For the text-containing cell, return its midpoint in [x, y] coordinate format. 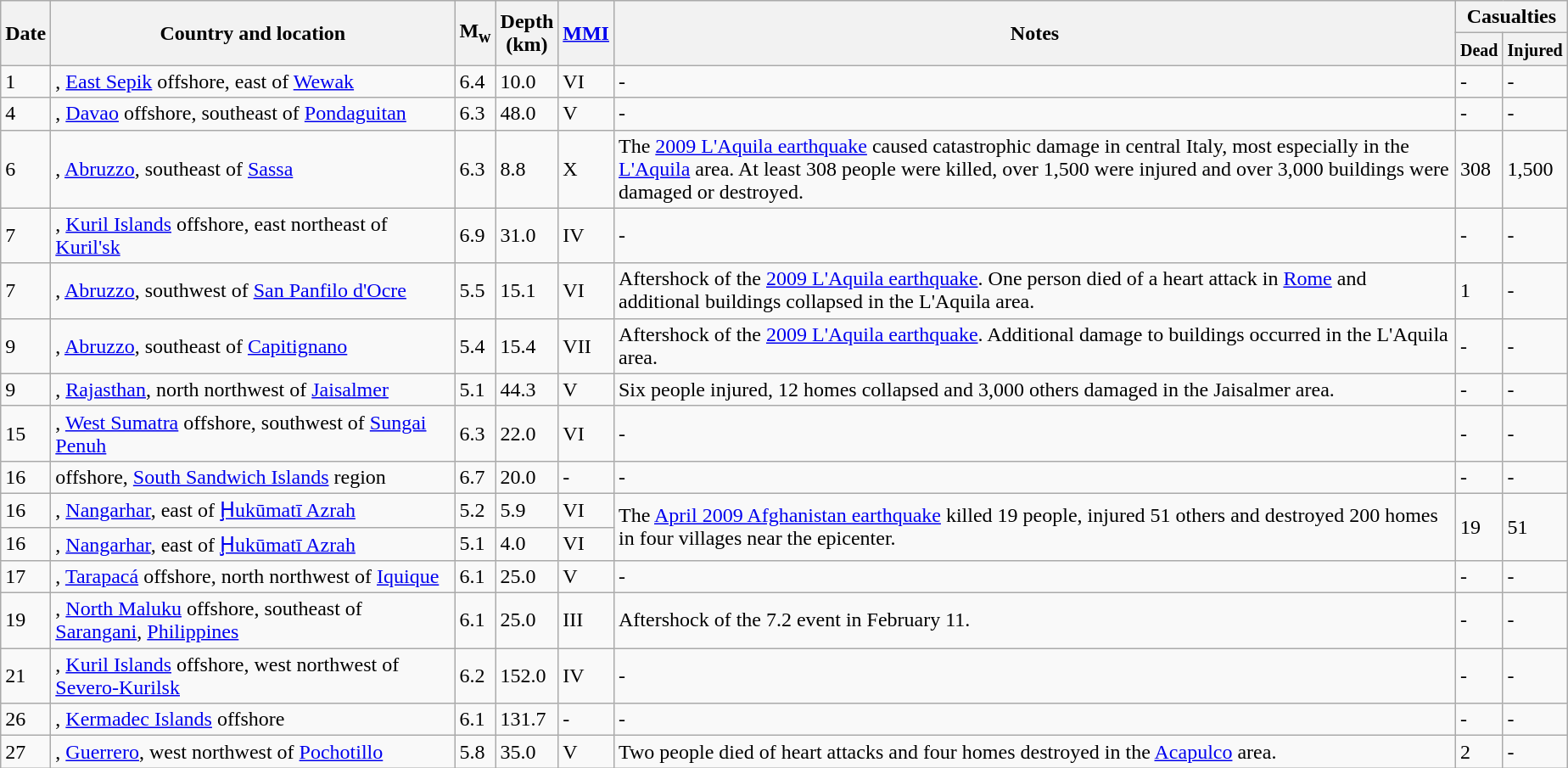
Aftershock of the 7.2 event in February 11. [1034, 621]
, Kermadec Islands offshore [253, 720]
5.5 [475, 290]
6.7 [475, 477]
, Davao offshore, southeast of Pondaguitan [253, 114]
2 [1480, 752]
Six people injured, 12 homes collapsed and 3,000 others damaged in the Jaisalmer area. [1034, 390]
44.3 [527, 390]
5.2 [475, 510]
, Abruzzo, southwest of San Panfilo d'Ocre [253, 290]
5.9 [527, 510]
20.0 [527, 477]
308 [1480, 169]
Mw [475, 33]
4.0 [527, 544]
131.7 [527, 720]
Dead [1480, 49]
15.1 [527, 290]
6 [25, 169]
, Guerrero, west northwest of Pochotillo [253, 752]
, Abruzzo, southeast of Sassa [253, 169]
Country and location [253, 33]
10.0 [527, 81]
15.4 [527, 346]
35.0 [527, 752]
Injured [1535, 49]
152.0 [527, 676]
1,500 [1535, 169]
22.0 [527, 433]
Depth(km) [527, 33]
Notes [1034, 33]
, North Maluku offshore, southeast of Sarangani, Philippines [253, 621]
8.8 [527, 169]
6.9 [475, 236]
48.0 [527, 114]
Date [25, 33]
, Tarapacá offshore, north northwest of Iquique [253, 577]
15 [25, 433]
31.0 [527, 236]
III [586, 621]
Aftershock of the 2009 L'Aquila earthquake. One person died of a heart attack in Rome and additional buildings collapsed in the L'Aquila area. [1034, 290]
26 [25, 720]
6.4 [475, 81]
offshore, South Sandwich Islands region [253, 477]
The April 2009 Afghanistan earthquake killed 19 people, injured 51 others and destroyed 200 homes in four villages near the epicenter. [1034, 526]
51 [1535, 526]
MMI [586, 33]
Aftershock of the 2009 L'Aquila earthquake. Additional damage to buildings occurred in the L'Aquila area. [1034, 346]
, Abruzzo, southeast of Capitignano [253, 346]
4 [25, 114]
, Kuril Islands offshore, east northeast of Kuril'sk [253, 236]
27 [25, 752]
17 [25, 577]
Two people died of heart attacks and four homes destroyed in the Acapulco area. [1034, 752]
VII [586, 346]
5.4 [475, 346]
5.8 [475, 752]
21 [25, 676]
, Rajasthan, north northwest of Jaisalmer [253, 390]
, West Sumatra offshore, southwest of Sungai Penuh [253, 433]
, East Sepik offshore, east of Wewak [253, 81]
, Kuril Islands offshore, west northwest of Severo-Kurilsk [253, 676]
X [586, 169]
Casualties [1512, 17]
6.2 [475, 676]
